Detect which cell encompasses the target text, then output its (x, y) center coordinate. 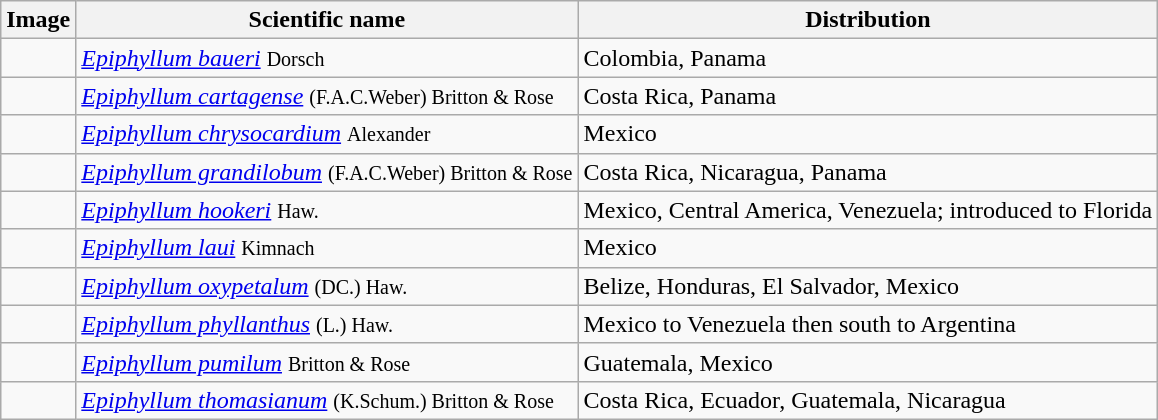
Costa Rica, Panama (868, 96)
Image (38, 20)
Epiphyllum laui Kimnach (327, 248)
Belize, Honduras, El Salvador, Mexico (868, 286)
Epiphyllum pumilum Britton & Rose (327, 362)
Costa Rica, Ecuador, Guatemala, Nicaragua (868, 400)
Epiphyllum phyllanthus (L.) Haw. (327, 324)
Costa Rica, Nicaragua, Panama (868, 172)
Epiphyllum hookeri Haw. (327, 210)
Guatemala, Mexico (868, 362)
Epiphyllum oxypetalum (DC.) Haw. (327, 286)
Epiphyllum grandilobum (F.A.C.Weber) Britton & Rose (327, 172)
Mexico, Central America, Venezuela; introduced to Florida (868, 210)
Colombia, Panama (868, 58)
Epiphyllum chrysocardium Alexander (327, 134)
Mexico to Venezuela then south to Argentina (868, 324)
Epiphyllum thomasianum (K.Schum.) Britton & Rose (327, 400)
Scientific name (327, 20)
Distribution (868, 20)
Epiphyllum cartagense (F.A.C.Weber) Britton & Rose (327, 96)
Epiphyllum baueri Dorsch (327, 58)
